Find where the given text appears and provide that cell's center as (x, y) coordinate. 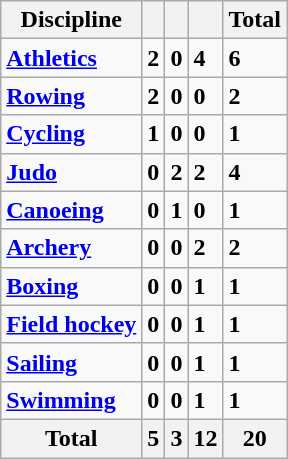
Judo (72, 172)
Athletics (72, 58)
Archery (72, 248)
Cycling (72, 134)
Discipline (72, 20)
5 (154, 438)
Canoeing (72, 210)
12 (206, 438)
3 (176, 438)
20 (255, 438)
Rowing (72, 96)
Boxing (72, 286)
Field hockey (72, 324)
Sailing (72, 362)
6 (255, 58)
Swimming (72, 400)
